For the text-containing cell, return its midpoint in [x, y] coordinate format. 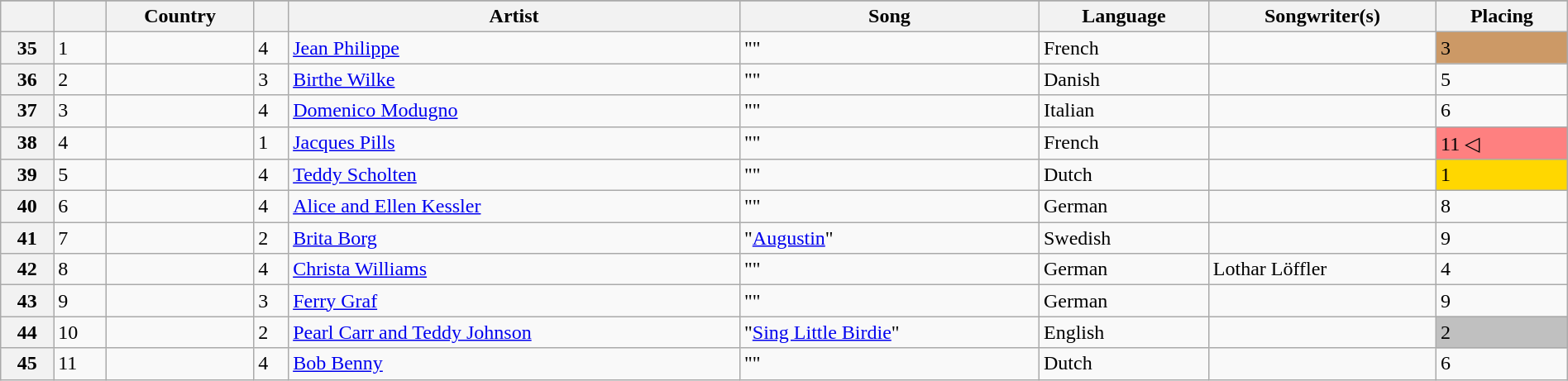
11 ◁ [1502, 143]
Swedish [1123, 238]
"Sing Little Birdie" [889, 332]
Artist [514, 17]
41 [27, 238]
Teddy Scholten [514, 175]
40 [27, 207]
43 [27, 301]
Jacques Pills [514, 143]
Alice and Ellen Kessler [514, 207]
37 [27, 111]
45 [27, 364]
Italian [1123, 111]
Ferry Graf [514, 301]
Song [889, 17]
Bob Benny [514, 364]
English [1123, 332]
Pearl Carr and Teddy Johnson [514, 332]
Domenico Modugno [514, 111]
38 [27, 143]
Birthe Wilke [514, 79]
Christa Williams [514, 269]
7 [80, 238]
39 [27, 175]
42 [27, 269]
35 [27, 48]
Country [180, 17]
Language [1123, 17]
Songwriter(s) [1322, 17]
"Augustin" [889, 238]
10 [80, 332]
36 [27, 79]
Jean Philippe [514, 48]
Brita Borg [514, 238]
Placing [1502, 17]
11 [80, 364]
Danish [1123, 79]
Lothar Löffler [1322, 269]
44 [27, 332]
